Pinpoint the cell where the given text exists, returning its [X, Y] midpoint coordinate. 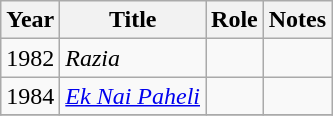
Title [133, 20]
Ek Nai Paheli [133, 96]
Year [30, 20]
Razia [133, 58]
1984 [30, 96]
Notes [297, 20]
1982 [30, 58]
Role [235, 20]
